Provide the (X, Y) coordinate of the cell's center where the given text is located.  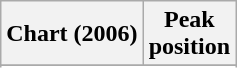
Chart (2006) (72, 34)
Peak position (189, 34)
